Extract the [x, y] coordinate from the center of the cell holding the provided text.  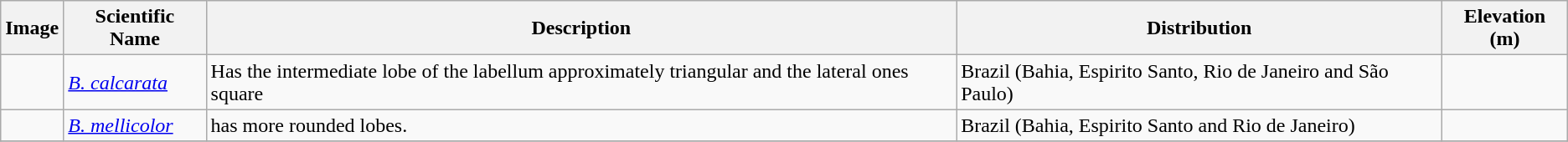
Brazil (Bahia, Espirito Santo and Rio de Janeiro) [1199, 125]
has more rounded lobes. [581, 125]
Scientific Name [135, 28]
Distribution [1199, 28]
Description [581, 28]
Has the intermediate lobe of the labellum approximately triangular and the lateral ones square [581, 82]
Brazil (Bahia, Espirito Santo, Rio de Janeiro and São Paulo) [1199, 82]
Elevation (m) [1504, 28]
B. calcarata [135, 82]
B. mellicolor [135, 125]
Image [32, 28]
